Search for the cell housing the specified text and yield its [x, y] center coordinate. 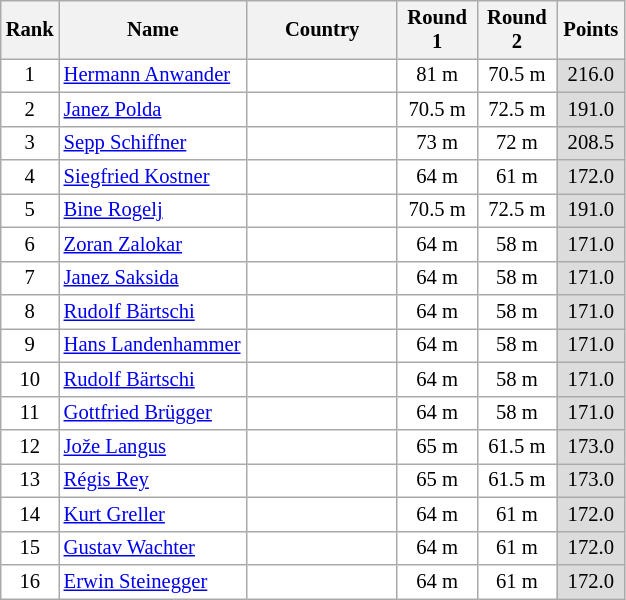
Janez Polda [153, 109]
5 [30, 210]
Name [153, 29]
216.0 [591, 75]
6 [30, 244]
Round 1 [437, 29]
Zoran Zalokar [153, 244]
11 [30, 413]
Régis Rey [153, 480]
Gottfried Brügger [153, 413]
9 [30, 345]
7 [30, 278]
Erwin Steinegger [153, 581]
3 [30, 143]
1 [30, 75]
Sepp Schiffner [153, 143]
8 [30, 311]
72 m [517, 143]
Hans Landenhammer [153, 345]
Hermann Anwander [153, 75]
Kurt Greller [153, 514]
Country [322, 29]
10 [30, 379]
Jože Langus [153, 447]
16 [30, 581]
4 [30, 177]
12 [30, 447]
Janez Saksida [153, 278]
14 [30, 514]
Points [591, 29]
Bine Rogelj [153, 210]
Gustav Wachter [153, 548]
81 m [437, 75]
Round 2 [517, 29]
2 [30, 109]
208.5 [591, 143]
15 [30, 548]
73 m [437, 143]
Rank [30, 29]
Siegfried Kostner [153, 177]
13 [30, 480]
